Return [x, y] of the center of cell containing provided text 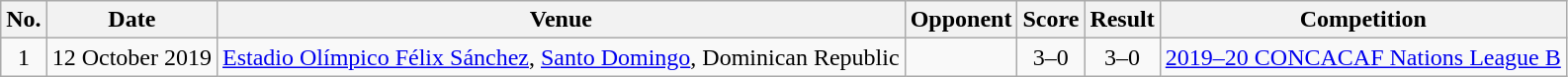
2019–20 CONCACAF Nations League B [1362, 57]
Result [1122, 20]
1 [24, 57]
Score [1051, 20]
Venue [562, 20]
Estadio Olímpico Félix Sánchez, Santo Domingo, Dominican Republic [562, 57]
Competition [1362, 20]
No. [24, 20]
Opponent [961, 20]
Date [131, 20]
12 October 2019 [131, 57]
